Scan for the cell matching the given text and deliver its [x, y] coordinate at center. 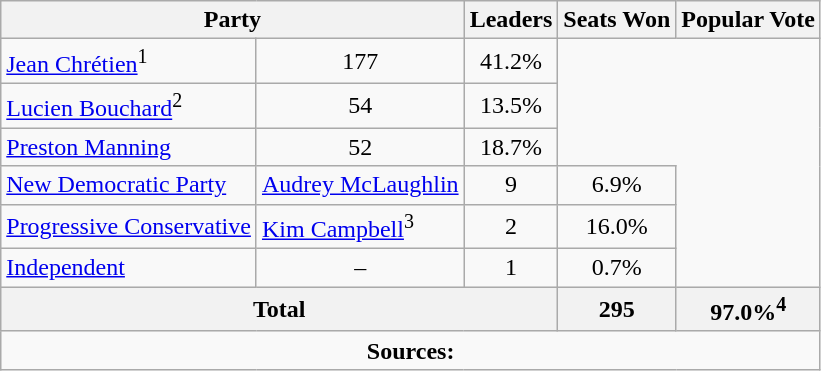
Audrey McLaughlin [360, 185]
Party [232, 20]
Popular Vote [748, 20]
97.0%4 [748, 310]
Lucien Bouchard2 [129, 106]
Preston Manning [129, 147]
– [360, 268]
New Democratic Party [129, 185]
9 [511, 185]
52 [360, 147]
54 [360, 106]
16.0% [617, 226]
2 [511, 226]
1 [511, 268]
177 [360, 62]
18.7% [511, 147]
41.2% [511, 62]
13.5% [511, 106]
Independent [129, 268]
0.7% [617, 268]
Kim Campbell3 [360, 226]
Seats Won [617, 20]
6.9% [617, 185]
Leaders [511, 20]
Total [280, 310]
295 [617, 310]
Sources: [411, 350]
Jean Chrétien1 [129, 62]
Progressive Conservative [129, 226]
